Capture the cell that displays the provided text and extract its [x, y] central coordinate. 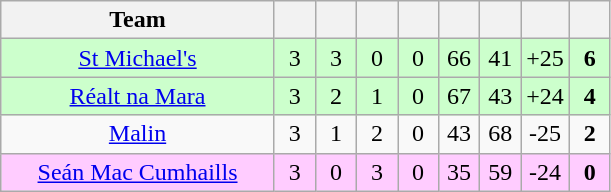
St Michael's [138, 58]
4 [590, 96]
67 [460, 96]
-25 [546, 134]
68 [500, 134]
35 [460, 172]
Seán Mac Cumhaills [138, 172]
Malin [138, 134]
+24 [546, 96]
6 [590, 58]
+25 [546, 58]
41 [500, 58]
-24 [546, 172]
66 [460, 58]
59 [500, 172]
Team [138, 20]
Réalt na Mara [138, 96]
